Search for the cell housing the specified text and yield its [X, Y] center coordinate. 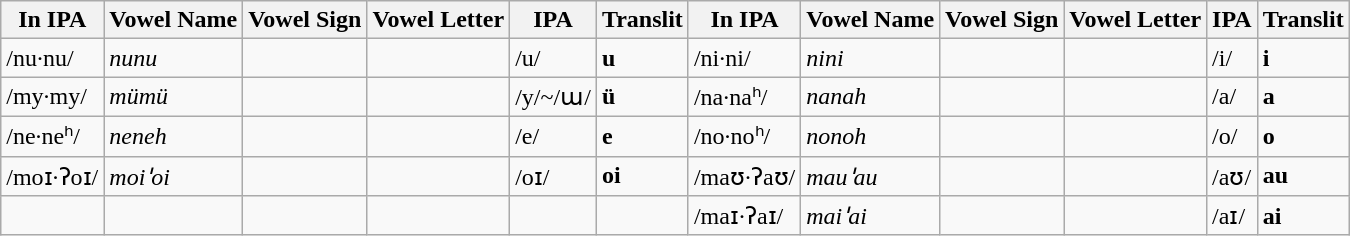
nonoh [870, 136]
au [1303, 176]
/aʊ/ [1232, 176]
/e/ [554, 136]
maiꞌai [870, 216]
mauꞌau [870, 176]
neneh [174, 136]
nanah [870, 97]
/u/ [554, 58]
/no·noʰ/ [744, 136]
/aɪ/ [1232, 216]
e [642, 136]
u [642, 58]
/ne·neʰ/ [52, 136]
/na·naʰ/ [744, 97]
/my·my/ [52, 97]
moiꞌoi [174, 176]
/oɪ/ [554, 176]
/maʊ·ʔaʊ/ [744, 176]
a [1303, 97]
/o/ [1232, 136]
ü [642, 97]
i [1303, 58]
nini [870, 58]
mümü [174, 97]
/a/ [1232, 97]
o [1303, 136]
/y/~/ɯ/ [554, 97]
/moɪ·ʔoɪ/ [52, 176]
oi [642, 176]
/maɪ·ʔaɪ/ [744, 216]
/i/ [1232, 58]
/ni·ni/ [744, 58]
nunu [174, 58]
/nu·nu/ [52, 58]
ai [1303, 216]
